Identify which cell holds the provided text, then report its [x, y] central coordinate. 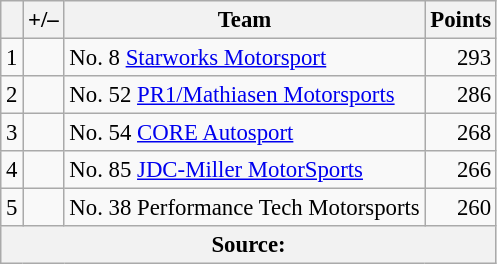
1 [12, 58]
286 [460, 95]
266 [460, 170]
Team [244, 20]
No. 38 Performance Tech Motorsports [244, 208]
2 [12, 95]
260 [460, 208]
+/– [44, 20]
293 [460, 58]
No. 85 JDC-Miller MotorSports [244, 170]
No. 54 CORE Autosport [244, 133]
3 [12, 133]
Points [460, 20]
4 [12, 170]
No. 8 Starworks Motorsport [244, 58]
5 [12, 208]
No. 52 PR1/Mathiasen Motorsports [244, 95]
Source: [249, 245]
268 [460, 133]
